Output the [x, y] coordinate of the center of the cell containing the given text.  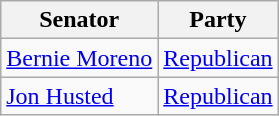
Senator [80, 20]
Bernie Moreno [80, 58]
Jon Husted [80, 96]
Party [218, 20]
